Scan for the cell matching the given text and deliver its [x, y] coordinate at center. 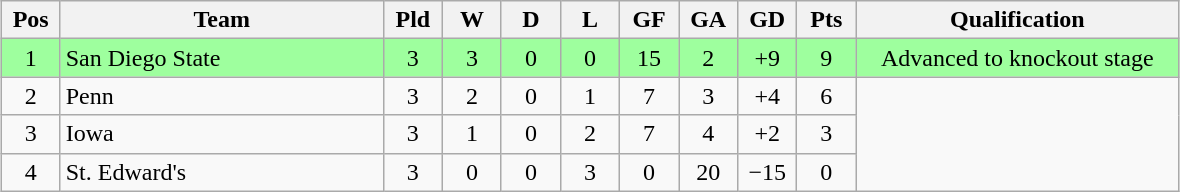
+9 [768, 58]
Team [222, 20]
St. Edward's [222, 172]
+2 [768, 134]
Iowa [222, 134]
Penn [222, 96]
Pld [412, 20]
20 [708, 172]
−15 [768, 172]
GF [650, 20]
Pts [826, 20]
15 [650, 58]
L [590, 20]
GA [708, 20]
+4 [768, 96]
Advanced to knockout stage [1018, 58]
Qualification [1018, 20]
San Diego State [222, 58]
Pos [30, 20]
W [472, 20]
6 [826, 96]
D [530, 20]
GD [768, 20]
9 [826, 58]
